Output the (X, Y) coordinate of the center of the cell containing the given text.  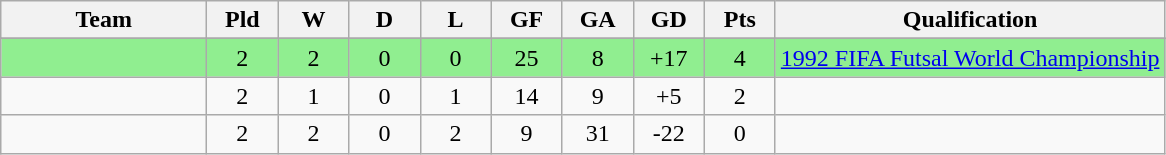
D (384, 20)
25 (526, 58)
31 (598, 134)
GA (598, 20)
Pld (242, 20)
-22 (668, 134)
1992 FIFA Futsal World Championship (970, 58)
W (314, 20)
8 (598, 58)
+5 (668, 96)
14 (526, 96)
4 (740, 58)
Qualification (970, 20)
L (456, 20)
GD (668, 20)
GF (526, 20)
Team (104, 20)
+17 (668, 58)
Pts (740, 20)
